Return (x, y) of the center of cell containing provided text 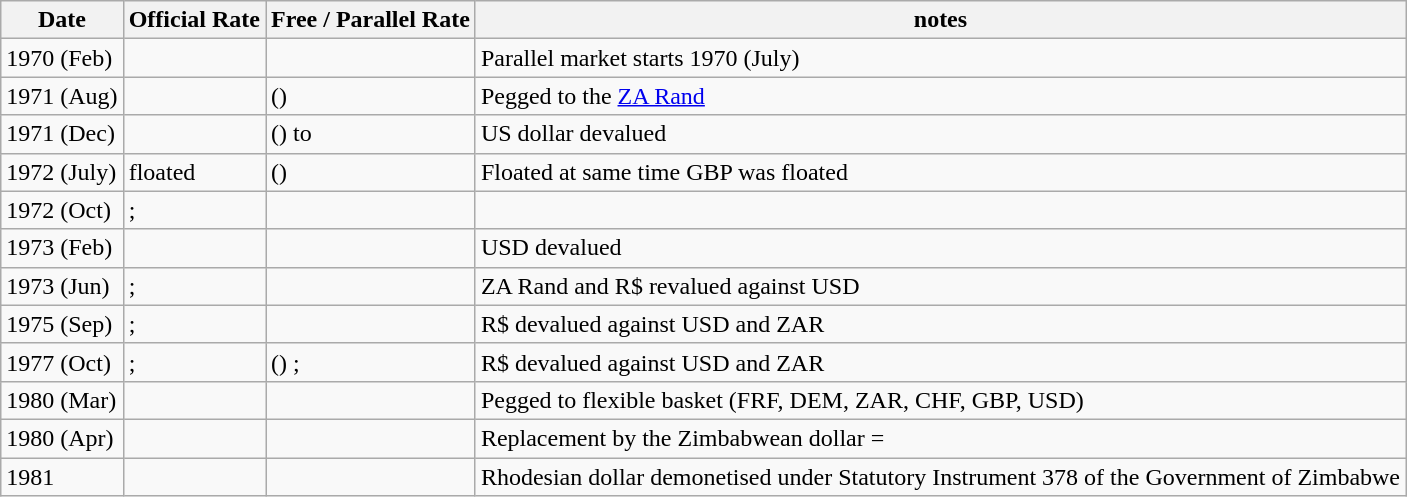
Rhodesian dollar demonetised under Statutory Instrument 378 of the Government of Zimbabwe (940, 477)
Date (62, 20)
ZA Rand and R$ revalued against USD (940, 286)
1975 (Sep) (62, 324)
US dollar devalued (940, 134)
Official Rate (194, 20)
1977 (Oct) (62, 362)
1971 (Dec) (62, 134)
Replacement by the Zimbabwean dollar = (940, 438)
1971 (Aug) (62, 96)
1972 (Oct) (62, 210)
1970 (Feb) (62, 58)
floated (194, 172)
Pegged to flexible basket (FRF, DEM, ZAR, CHF, GBP, USD) (940, 400)
Free / Parallel Rate (371, 20)
1981 (62, 477)
Parallel market starts 1970 (July) (940, 58)
Pegged to the ZA Rand (940, 96)
1980 (Mar) (62, 400)
Floated at same time GBP was floated (940, 172)
1973 (Jun) (62, 286)
USD devalued (940, 248)
1973 (Feb) (62, 248)
() ; (371, 362)
() to (371, 134)
1980 (Apr) (62, 438)
1972 (July) (62, 172)
notes (940, 20)
